From the cell containing the given text, extract its center point as (x, y) coordinate. 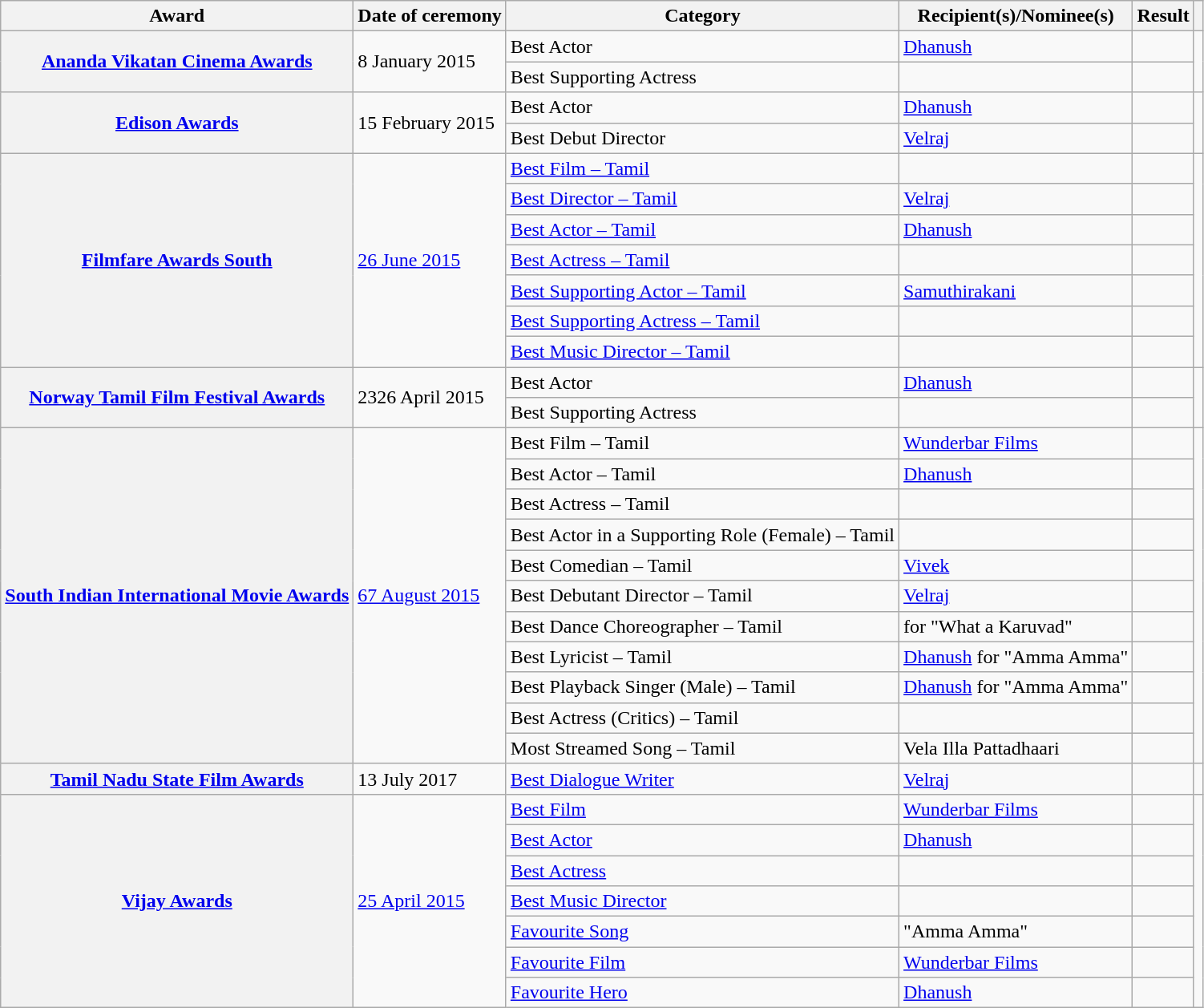
Best Debutant Director – Tamil (702, 596)
Recipient(s)/Nominee(s) (1016, 16)
Edison Awards (177, 123)
Best Comedian – Tamil (702, 565)
2326 April 2015 (430, 398)
Date of ceremony (430, 16)
Best Music Director (702, 901)
Best Dance Choreographer – Tamil (702, 626)
South Indian International Movie Awards (177, 597)
8 January 2015 (430, 62)
Category (702, 16)
Best Supporting Actress – Tamil (702, 321)
Best Actress (702, 870)
Best Music Director – Tamil (702, 351)
Best Supporting Actor – Tamil (702, 290)
Best Lyricist – Tamil (702, 657)
Favourite Hero (702, 993)
15 February 2015 (430, 123)
Favourite Song (702, 932)
Ananda Vikatan Cinema Awards (177, 62)
Norway Tamil Film Festival Awards (177, 398)
25 April 2015 (430, 901)
Vivek (1016, 565)
Vijay Awards (177, 901)
26 June 2015 (430, 260)
Vela Illa Pattadhaari (1016, 748)
Best Actor in a Supporting Role (Female) – Tamil (702, 535)
Samuthirakani (1016, 290)
Best Actress (Critics) – Tamil (702, 718)
Filmfare Awards South (177, 260)
67 August 2015 (430, 597)
Favourite Film (702, 962)
Best Film (702, 809)
for "What a Karuvad" (1016, 626)
Most Streamed Song – Tamil (702, 748)
Best Director – Tamil (702, 199)
Award (177, 16)
Best Dialogue Writer (702, 779)
Best Debut Director (702, 138)
13 July 2017 (430, 779)
"Amma Amma" (1016, 932)
Best Playback Singer (Male) – Tamil (702, 687)
Tamil Nadu State Film Awards (177, 779)
Result (1163, 16)
